From the cell containing the given text, extract its center point as (X, Y) coordinate. 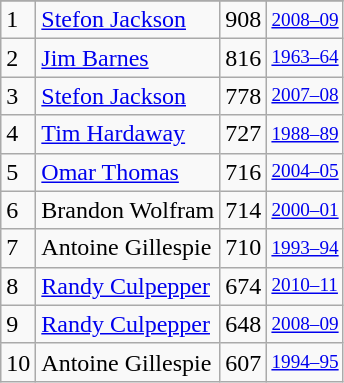
727 (244, 134)
816 (244, 58)
778 (244, 96)
4 (18, 134)
8 (18, 286)
1993–94 (305, 248)
2004–05 (305, 172)
1994–95 (305, 362)
6 (18, 210)
1988–89 (305, 134)
5 (18, 172)
Omar Thomas (128, 172)
607 (244, 362)
710 (244, 248)
7 (18, 248)
716 (244, 172)
Brandon Wolfram (128, 210)
714 (244, 210)
2010–11 (305, 286)
908 (244, 20)
1 (18, 20)
648 (244, 324)
2 (18, 58)
10 (18, 362)
Jim Barnes (128, 58)
674 (244, 286)
1963–64 (305, 58)
Tim Hardaway (128, 134)
3 (18, 96)
2000–01 (305, 210)
9 (18, 324)
2007–08 (305, 96)
